Extract the [X, Y] coordinate from the center of the cell holding the provided text.  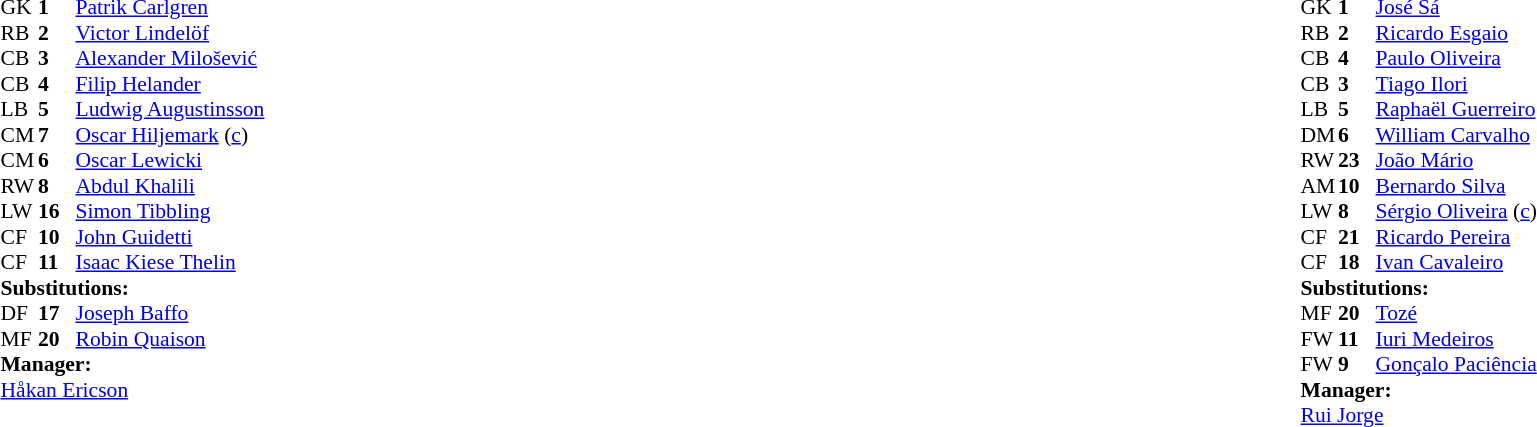
Sérgio Oliveira (c) [1456, 211]
21 [1357, 237]
Alexander Milošević [170, 59]
Tiago Ilori [1456, 84]
Joseph Baffo [170, 313]
Iuri Medeiros [1456, 339]
Raphaël Guerreiro [1456, 109]
Victor Lindelöf [170, 33]
Håkan Ericson [132, 390]
Ricardo Pereira [1456, 237]
23 [1357, 161]
Abdul Khalili [170, 186]
Paulo Oliveira [1456, 59]
John Guidetti [170, 237]
Gonçalo Paciência [1456, 365]
Robin Quaison [170, 339]
17 [57, 313]
AM [1320, 186]
Ivan Cavaleiro [1456, 263]
16 [57, 211]
Oscar Lewicki [170, 161]
Simon Tibbling [170, 211]
DM [1320, 135]
Bernardo Silva [1456, 186]
Filip Helander [170, 84]
Ludwig Augustinsson [170, 109]
Isaac Kiese Thelin [170, 263]
William Carvalho [1456, 135]
18 [1357, 263]
9 [1357, 365]
DF [19, 313]
Ricardo Esgaio [1456, 33]
7 [57, 135]
Oscar Hiljemark (c) [170, 135]
João Mário [1456, 161]
Tozé [1456, 313]
